Locate the cell with the specified text and output its (X, Y) center coordinate. 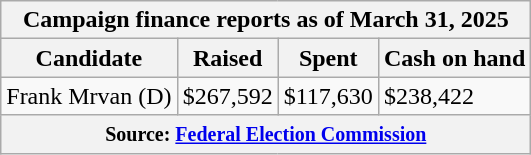
Campaign finance reports as of March 31, 2025 (266, 20)
$267,592 (228, 96)
$117,630 (328, 96)
Cash on hand (454, 58)
Source: Federal Election Commission (266, 134)
Frank Mrvan (D) (89, 96)
Raised (228, 58)
Candidate (89, 58)
$238,422 (454, 96)
Spent (328, 58)
